Locate the cell with the specified text and output its (X, Y) center coordinate. 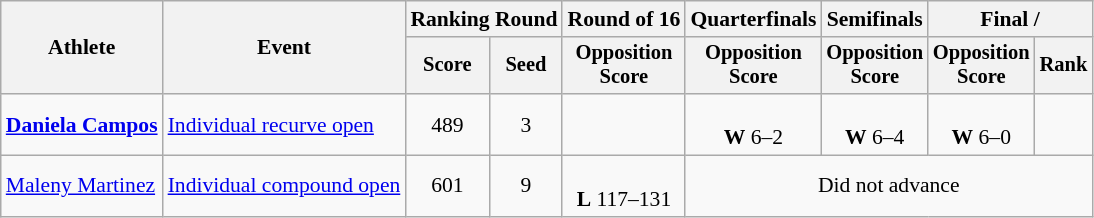
9 (526, 186)
Quarterfinals (753, 19)
Maleny Martinez (82, 186)
Daniela Campos (82, 124)
601 (447, 186)
W 6–0 (982, 124)
Final / (1010, 19)
Score (447, 66)
Seed (526, 66)
Rank (1064, 66)
Did not advance (888, 186)
Individual recurve open (284, 124)
Athlete (82, 48)
L 117–131 (624, 186)
Event (284, 48)
Semifinals (874, 19)
489 (447, 124)
Individual compound open (284, 186)
W 6–4 (874, 124)
3 (526, 124)
W 6–2 (753, 124)
Round of 16 (624, 19)
Ranking Round (484, 19)
